Determine the [x, y] coordinate at the center of the cell enclosing the given text.  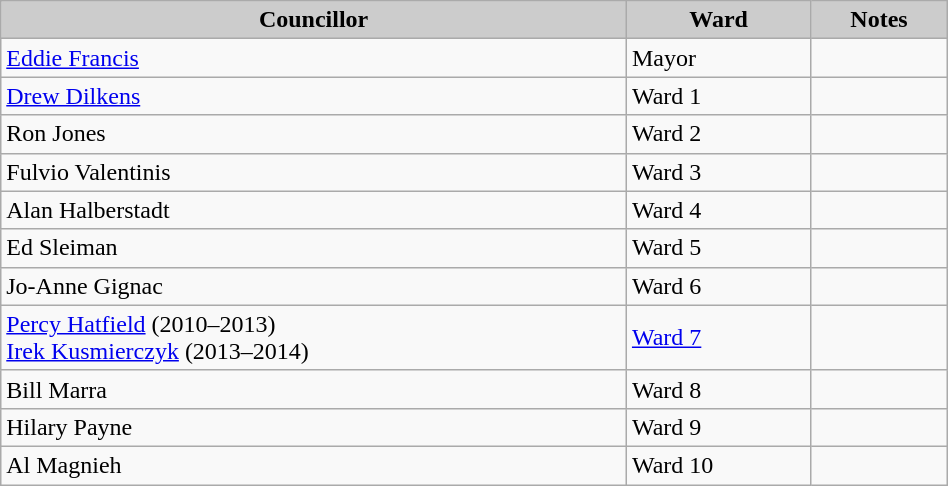
Hilary Payne [314, 427]
Ward 10 [718, 465]
Ward 9 [718, 427]
Alan Halberstadt [314, 210]
Percy Hatfield (2010–2013)Irek Kusmierczyk (2013–2014) [314, 338]
Ward [718, 20]
Ward 2 [718, 134]
Ward 4 [718, 210]
Ron Jones [314, 134]
Ward 8 [718, 389]
Ward 5 [718, 248]
Fulvio Valentinis [314, 172]
Ward 1 [718, 96]
Mayor [718, 58]
Ed Sleiman [314, 248]
Bill Marra [314, 389]
Drew Dilkens [314, 96]
Eddie Francis [314, 58]
Notes [879, 20]
Ward 6 [718, 286]
Ward 3 [718, 172]
Councillor [314, 20]
Al Magnieh [314, 465]
Ward 7 [718, 338]
Jo-Anne Gignac [314, 286]
